For the text-containing cell, return its midpoint in (X, Y) coordinate format. 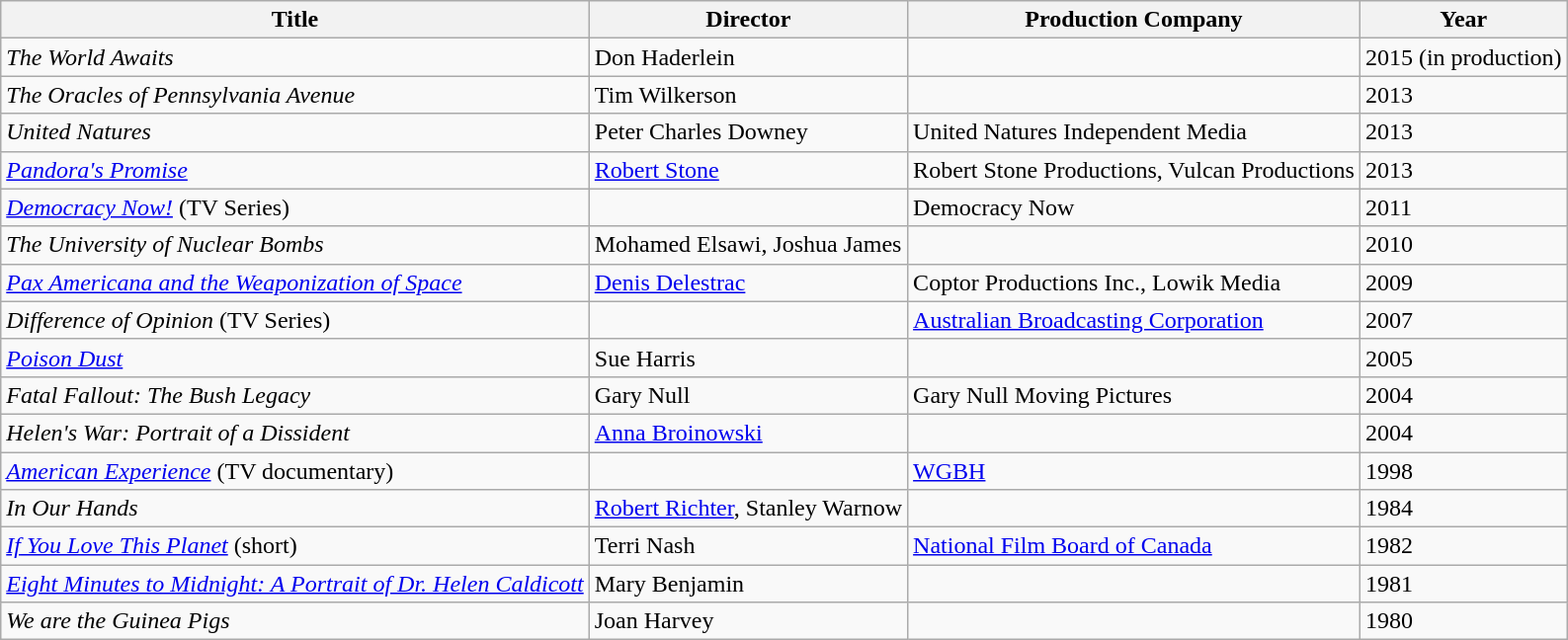
Coptor Productions Inc., Lowik Media (1134, 282)
Australian Broadcasting Corporation (1134, 320)
Pax Americana and the Weaponization of Space (295, 282)
2015 (in production) (1463, 57)
Terri Nash (748, 546)
1982 (1463, 546)
Robert Stone (748, 170)
Eight Minutes to Midnight: A Portrait of Dr. Helen Caldicott (295, 584)
Mary Benjamin (748, 584)
1981 (1463, 584)
We are the Guinea Pigs (295, 621)
Poison Dust (295, 358)
Democracy Now (1134, 207)
Tim Wilkerson (748, 95)
Pandora's Promise (295, 170)
Title (295, 20)
1984 (1463, 509)
American Experience (TV documentary) (295, 471)
1980 (1463, 621)
Mohamed Elsawi, Joshua James (748, 245)
Joan Harvey (748, 621)
In Our Hands (295, 509)
Peter Charles Downey (748, 132)
Director (748, 20)
2009 (1463, 282)
Fatal Fallout: The Bush Legacy (295, 395)
Gary Null (748, 395)
2011 (1463, 207)
The Oracles of Pennsylvania Avenue (295, 95)
Production Company (1134, 20)
2010 (1463, 245)
Year (1463, 20)
2005 (1463, 358)
The University of Nuclear Bombs (295, 245)
Gary Null Moving Pictures (1134, 395)
The World Awaits (295, 57)
Denis Delestrac (748, 282)
Democracy Now! (TV Series) (295, 207)
United Natures (295, 132)
Robert Stone Productions, Vulcan Productions (1134, 170)
National Film Board of Canada (1134, 546)
1998 (1463, 471)
Anna Broinowski (748, 433)
United Natures Independent Media (1134, 132)
Difference of Opinion (TV Series) (295, 320)
Sue Harris (748, 358)
WGBH (1134, 471)
If You Love This Planet (short) (295, 546)
Don Haderlein (748, 57)
Helen's War: Portrait of a Dissident (295, 433)
2007 (1463, 320)
Robert Richter, Stanley Warnow (748, 509)
